Capture the cell that displays the provided text and extract its [X, Y] central coordinate. 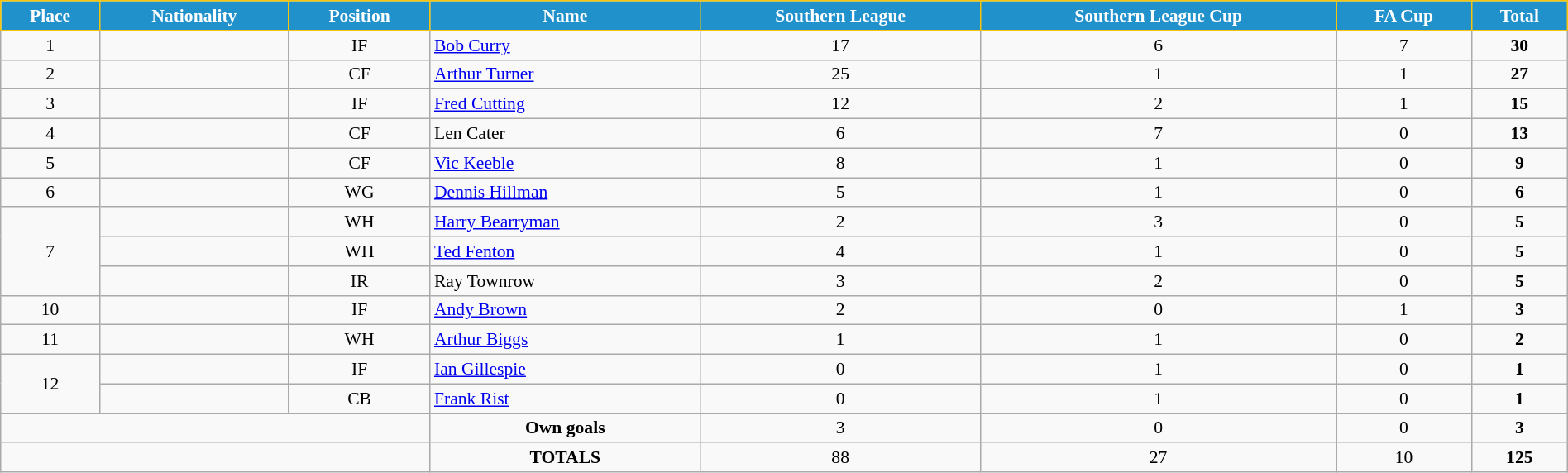
Ted Fenton [566, 251]
88 [840, 458]
Andy Brown [566, 310]
Bob Curry [566, 45]
IR [359, 281]
17 [840, 45]
Vic Keeble [566, 163]
125 [1519, 458]
25 [840, 74]
13 [1519, 134]
FA Cup [1404, 16]
8 [840, 163]
Total [1519, 16]
Dennis Hillman [566, 193]
9 [1519, 163]
Arthur Turner [566, 74]
Len Cater [566, 134]
WG [359, 193]
Fred Cutting [566, 104]
Arthur Biggs [566, 340]
Southern League Cup [1159, 16]
11 [50, 340]
Ian Gillespie [566, 370]
Name [566, 16]
Nationality [194, 16]
CB [359, 399]
Frank Rist [566, 399]
30 [1519, 45]
Own goals [566, 428]
Southern League [840, 16]
Harry Bearryman [566, 222]
15 [1519, 104]
Position [359, 16]
TOTALS [566, 458]
Place [50, 16]
Ray Townrow [566, 281]
